Determine the (X, Y) coordinate at the center of the cell enclosing the given text.  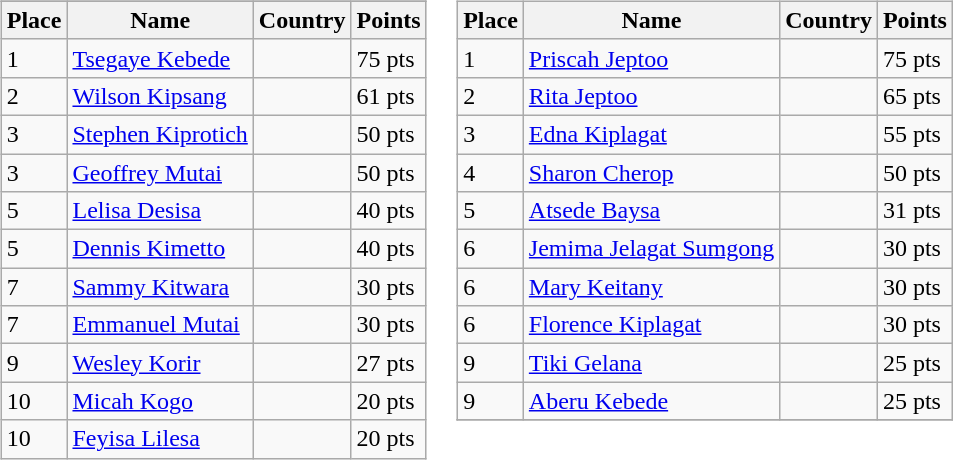
Micah Kogo (160, 401)
Rita Jeptoo (651, 96)
Dennis Kimetto (160, 249)
Emmanuel Mutai (160, 325)
Tiki Gelana (651, 363)
Geoffrey Mutai (160, 173)
Priscah Jeptoo (651, 58)
Wilson Kipsang (160, 96)
Sharon Cherop (651, 173)
Tsegaye Kebede (160, 58)
Jemima Jelagat Sumgong (651, 249)
Feyisa Lilesa (160, 439)
Wesley Korir (160, 363)
Edna Kiplagat (651, 134)
55 pts (914, 134)
Florence Kiplagat (651, 325)
61 pts (388, 96)
Sammy Kitwara (160, 287)
Mary Keitany (651, 287)
Stephen Kiprotich (160, 134)
65 pts (914, 96)
27 pts (388, 363)
Aberu Kebede (651, 401)
Atsede Baysa (651, 211)
4 (491, 173)
Lelisa Desisa (160, 211)
31 pts (914, 211)
